Output the [X, Y] coordinate of the center of the cell containing the given text.  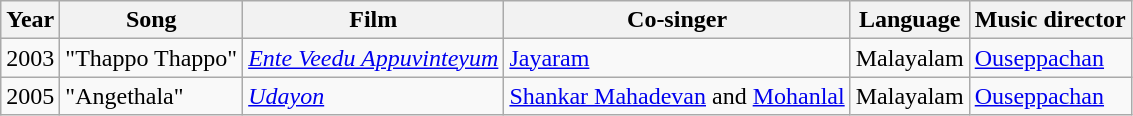
"Angethala" [152, 96]
2005 [30, 96]
Language [910, 20]
Film [374, 20]
Udayon [374, 96]
Ente Veedu Appuvinteyum [374, 58]
Co-singer [677, 20]
Year [30, 20]
Jayaram [677, 58]
"Thappo Thappo" [152, 58]
Shankar Mahadevan and Mohanlal [677, 96]
Song [152, 20]
2003 [30, 58]
Music director [1050, 20]
